Scan for the cell matching the given text and deliver its [x, y] coordinate at center. 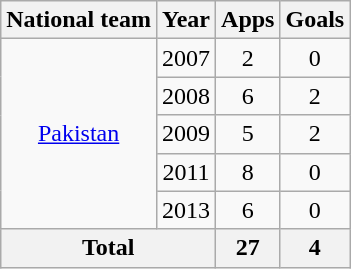
2008 [186, 96]
8 [248, 172]
National team [79, 20]
2011 [186, 172]
2009 [186, 134]
Year [186, 20]
5 [248, 134]
2013 [186, 210]
Goals [315, 20]
2007 [186, 58]
Apps [248, 20]
4 [315, 248]
Total [108, 248]
Pakistan [79, 134]
27 [248, 248]
